Determine the (X, Y) coordinate at the center of the cell enclosing the given text.  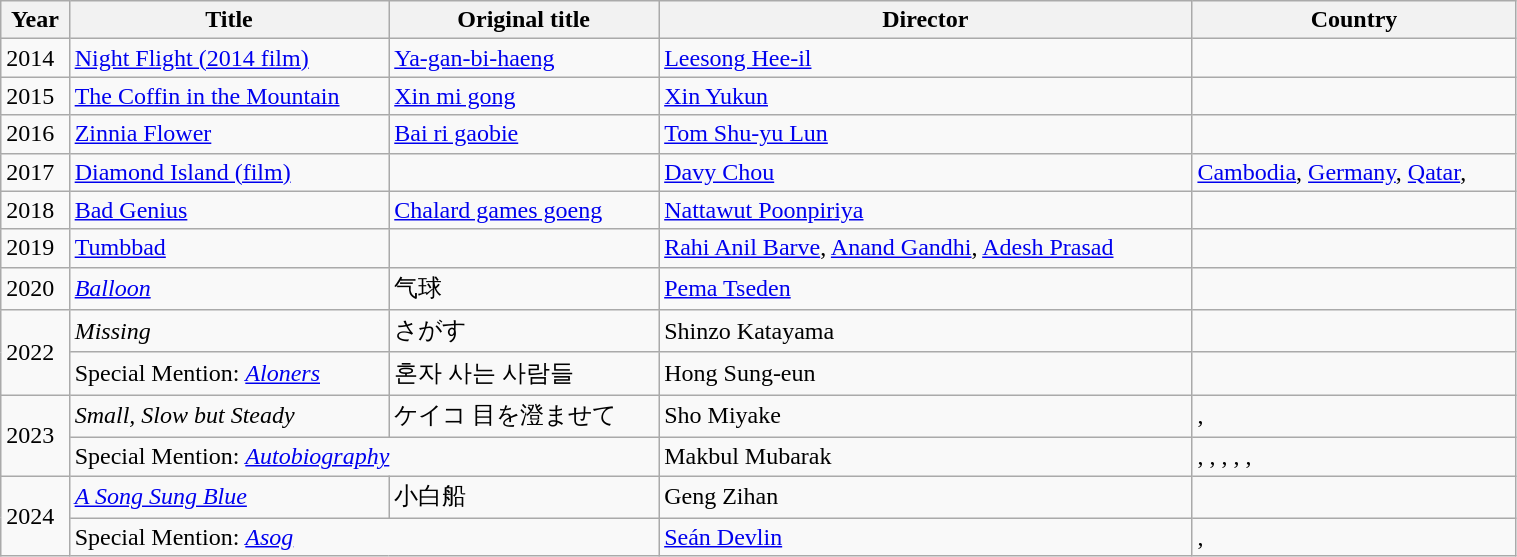
2016 (35, 134)
Geng Zihan (926, 498)
Bai ri gaobie (524, 134)
A Song Sung Blue (229, 498)
Hong Sung-eun (926, 374)
2019 (35, 248)
2024 (35, 516)
Nattawut Poonpiriya (926, 210)
Pema Tseden (926, 288)
ケイコ 目を澄ませて (524, 416)
Year (35, 20)
2014 (35, 58)
Small, Slow but Steady (229, 416)
Night Flight (2014 film) (229, 58)
Chalard games goeng (524, 210)
Original title (524, 20)
Director (926, 20)
Special Mention: Aloners (229, 374)
2015 (35, 96)
小白船 (524, 498)
Sho Miyake (926, 416)
Country (1354, 20)
さがす (524, 332)
Rahi Anil Barve, Anand Gandhi, Adesh Prasad (926, 248)
2017 (35, 172)
2020 (35, 288)
2018 (35, 210)
Cambodia, Germany, Qatar, (1354, 172)
2022 (35, 352)
Tom Shu-yu Lun (926, 134)
Makbul Mubarak (926, 456)
Xin Yukun (926, 96)
Ya-gan-bi-haeng (524, 58)
Leesong Hee-il (926, 58)
Missing (229, 332)
Tumbbad (229, 248)
Balloon (229, 288)
Diamond Island (film) (229, 172)
Bad Genius (229, 210)
Davy Chou (926, 172)
The Coffin in the Mountain (229, 96)
Special Mention: Asog (364, 537)
, , , , , (1354, 456)
Zinnia Flower (229, 134)
Seán Devlin (926, 537)
2023 (35, 436)
Xin mi gong (524, 96)
Shinzo Katayama (926, 332)
气球 (524, 288)
혼자 사는 사람들 (524, 374)
Special Mention: Autobiography (364, 456)
Title (229, 20)
